Capture the cell that displays the provided text and extract its (x, y) central coordinate. 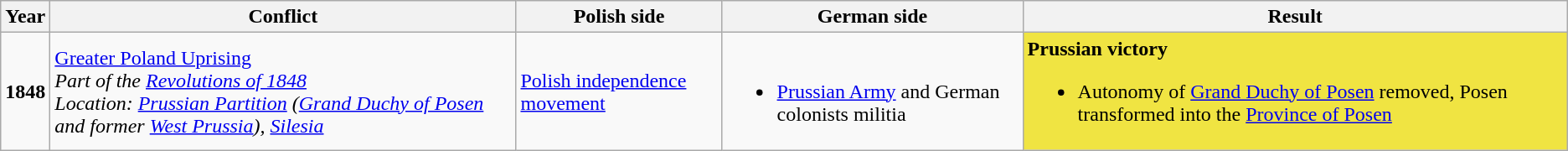
Result (1295, 17)
1848 (25, 91)
German side (873, 17)
Greater Poland UprisingPart of the Revolutions of 1848Location: Prussian Partition (Grand Duchy of Posen and former West Prussia), Silesia (283, 91)
Prussian victoryAutonomy of Grand Duchy of Posen removed, Posen transformed into the Province of Posen (1295, 91)
Year (25, 17)
Polish independence movement (619, 91)
Polish side (619, 17)
Prussian Army and German colonists militia (873, 91)
Conflict (283, 17)
